Capture the cell that displays the provided text and extract its [x, y] central coordinate. 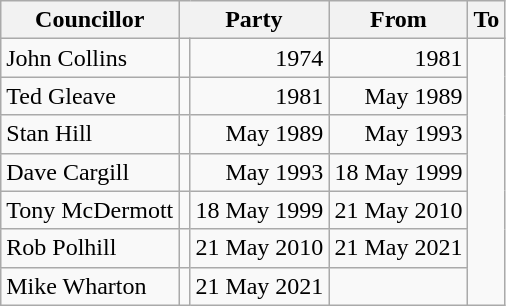
Party [254, 20]
John Collins [90, 58]
Ted Gleave [90, 96]
Dave Cargill [90, 172]
1974 [260, 58]
Stan Hill [90, 134]
Mike Wharton [90, 286]
From [398, 20]
Tony McDermott [90, 210]
Councillor [90, 20]
Rob Polhill [90, 248]
To [486, 20]
